Detect which cell encompasses the target text, then output its [x, y] center coordinate. 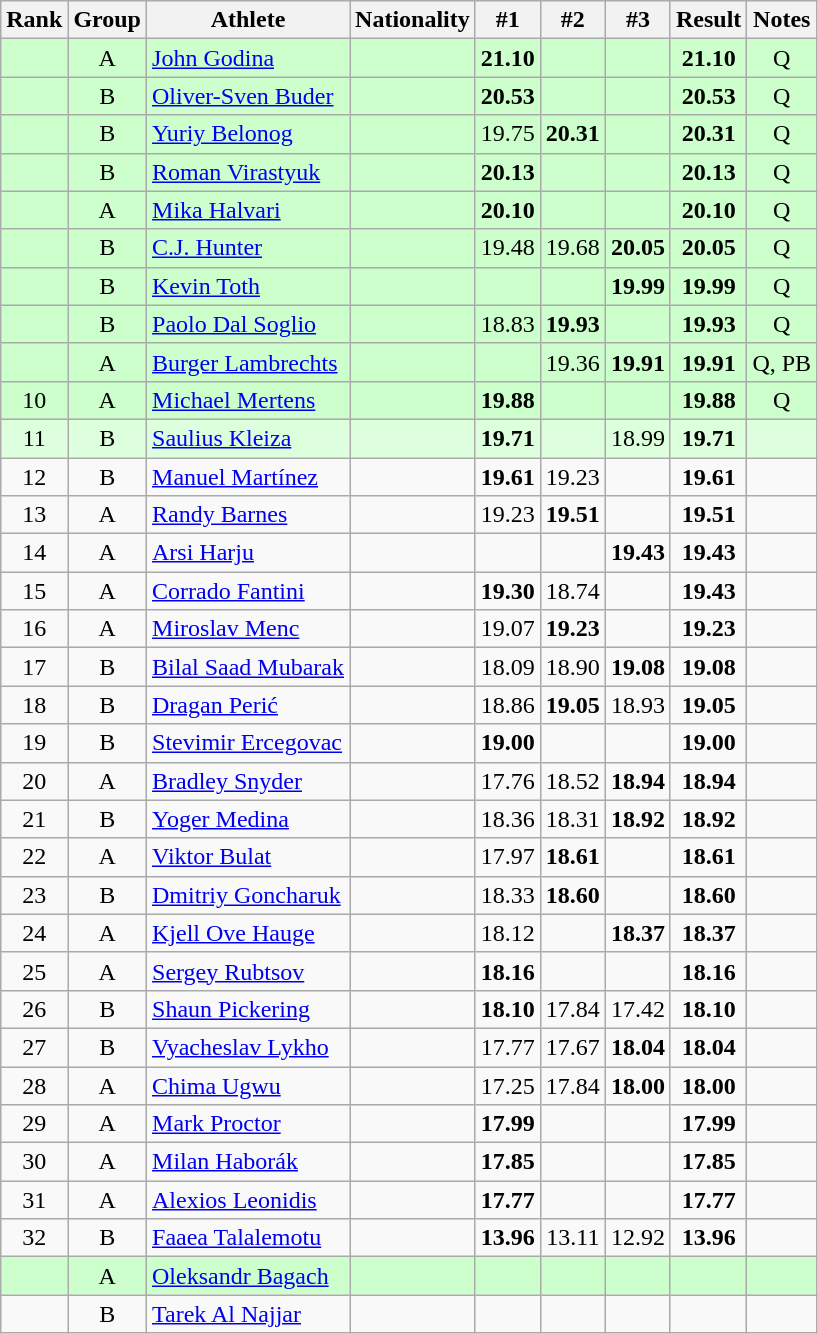
Milan Haborák [248, 1162]
18.83 [508, 324]
Notes [782, 20]
18.93 [638, 705]
Faaea Talalemotu [248, 1238]
Viktor Bulat [248, 857]
Oliver-Sven Buder [248, 96]
Michael Mertens [248, 400]
18.86 [508, 705]
Dragan Perić [248, 705]
Sergey Rubtsov [248, 971]
18.09 [508, 667]
10 [34, 400]
Shaun Pickering [248, 1009]
18.33 [508, 895]
19.48 [508, 248]
Tarek Al Najjar [248, 1314]
31 [34, 1200]
Paolo Dal Soglio [248, 324]
Bradley Snyder [248, 781]
13.11 [572, 1238]
18.99 [638, 438]
Result [708, 20]
18.52 [572, 781]
19.07 [508, 629]
24 [34, 933]
22 [34, 857]
Corrado Fantini [248, 591]
Mark Proctor [248, 1124]
18.31 [572, 819]
Manuel Martínez [248, 477]
Arsi Harju [248, 553]
17.25 [508, 1085]
17.67 [572, 1047]
Mika Halvari [248, 210]
30 [34, 1162]
29 [34, 1124]
Roman Virastyuk [248, 172]
Kjell Ove Hauge [248, 933]
12 [34, 477]
19.36 [572, 362]
Group [108, 20]
20 [34, 781]
13 [34, 515]
18.90 [572, 667]
Randy Barnes [248, 515]
19 [34, 743]
18.74 [572, 591]
16 [34, 629]
18.36 [508, 819]
Nationality [413, 20]
18 [34, 705]
Stevimir Ercegovac [248, 743]
28 [34, 1085]
19.68 [572, 248]
Chima Ugwu [248, 1085]
19.75 [508, 134]
Dmitriy Goncharuk [248, 895]
26 [34, 1009]
Alexios Leonidis [248, 1200]
John Godina [248, 58]
17.97 [508, 857]
Oleksandr Bagach [248, 1276]
19.30 [508, 591]
25 [34, 971]
18.12 [508, 933]
21 [34, 819]
17 [34, 667]
Yoger Medina [248, 819]
#2 [572, 20]
C.J. Hunter [248, 248]
32 [34, 1238]
23 [34, 895]
Bilal Saad Mubarak [248, 667]
Kevin Toth [248, 286]
17.42 [638, 1009]
15 [34, 591]
12.92 [638, 1238]
27 [34, 1047]
Vyacheslav Lykho [248, 1047]
Miroslav Menc [248, 629]
Athlete [248, 20]
17.76 [508, 781]
Saulius Kleiza [248, 438]
#3 [638, 20]
14 [34, 553]
Burger Lambrechts [248, 362]
Yuriy Belonog [248, 134]
Rank [34, 20]
11 [34, 438]
Q, PB [782, 362]
#1 [508, 20]
